Return the [x, y] coordinate for the center point of the cell that contains the specified text.  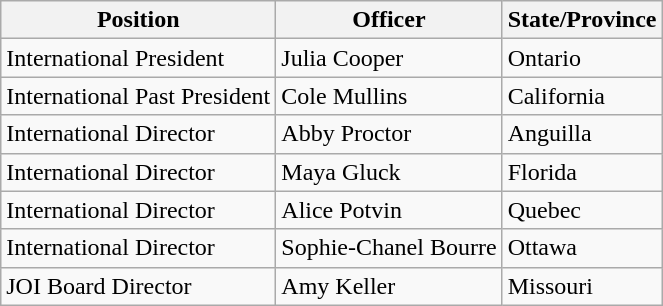
Officer [389, 20]
International President [138, 58]
International Past President [138, 96]
California [582, 96]
Abby Proctor [389, 134]
State/Province [582, 20]
Sophie-Chanel Bourre [389, 248]
Amy Keller [389, 286]
JOI Board Director [138, 286]
Florida [582, 172]
Julia Cooper [389, 58]
Anguilla [582, 134]
Missouri [582, 286]
Alice Potvin [389, 210]
Ottawa [582, 248]
Maya Gluck [389, 172]
Ontario [582, 58]
Quebec [582, 210]
Position [138, 20]
Cole Mullins [389, 96]
